Locate the cell with the specified text and output its [x, y] center coordinate. 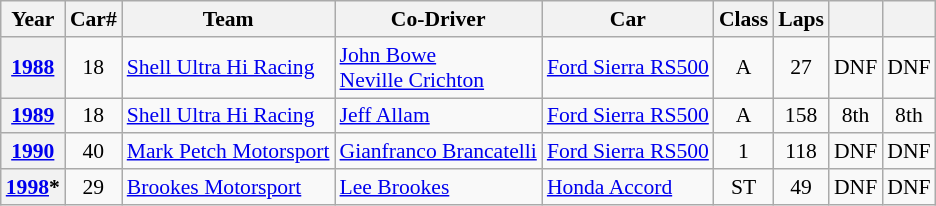
29 [94, 187]
Gianfranco Brancatelli [438, 152]
158 [801, 116]
Lee Brookes [438, 187]
Mark Petch Motorsport [228, 152]
49 [801, 187]
Year [33, 19]
27 [801, 68]
Co-Driver [438, 19]
Jeff Allam [438, 116]
40 [94, 152]
Laps [801, 19]
John Bowe Neville Crichton [438, 68]
Honda Accord [628, 187]
Car [628, 19]
1990 [33, 152]
ST [744, 187]
1 [744, 152]
Car# [94, 19]
Team [228, 19]
Brookes Motorsport [228, 187]
1998* [33, 187]
118 [801, 152]
Class [744, 19]
1988 [33, 68]
1989 [33, 116]
